For the text-containing cell, return its midpoint in [X, Y] coordinate format. 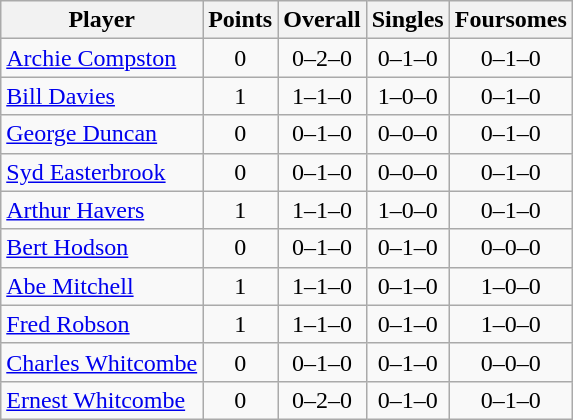
Foursomes [510, 20]
Bert Hodson [102, 248]
Arthur Havers [102, 210]
Charles Whitcombe [102, 362]
Abe Mitchell [102, 286]
Ernest Whitcombe [102, 400]
Archie Compston [102, 58]
Points [240, 20]
George Duncan [102, 134]
Fred Robson [102, 324]
Bill Davies [102, 96]
Player [102, 20]
Overall [322, 20]
Syd Easterbrook [102, 172]
Singles [408, 20]
